Pinpoint the cell where the given text exists, returning its [x, y] midpoint coordinate. 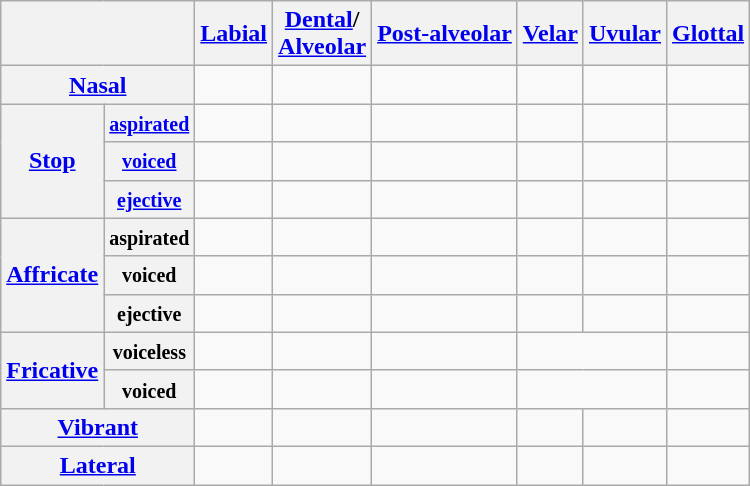
Stop [52, 161]
Lateral [98, 465]
Dental/Alveolar [322, 34]
Post-alveolar [445, 34]
voiceless [150, 351]
Fricative [52, 370]
Uvular [624, 34]
Affricate [52, 275]
Vibrant [98, 427]
Velar [550, 34]
Glottal [708, 34]
Labial [234, 34]
Nasal [98, 85]
